Detect which cell encompasses the target text, then output its [x, y] center coordinate. 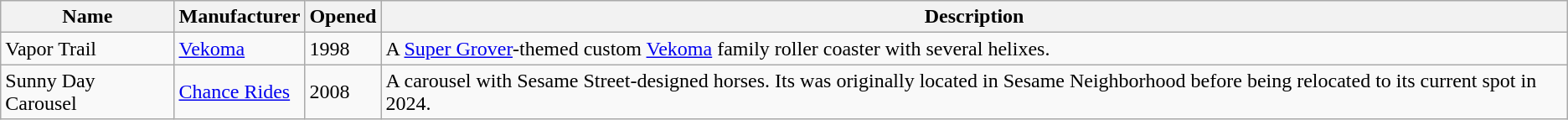
2008 [343, 92]
Chance Rides [240, 92]
A Super Grover-themed custom Vekoma family roller coaster with several helixes. [974, 49]
Description [974, 17]
Vapor Trail [87, 49]
Name [87, 17]
Vekoma [240, 49]
Opened [343, 17]
Sunny Day Carousel [87, 92]
Manufacturer [240, 17]
1998 [343, 49]
A carousel with Sesame Street-designed horses. Its was originally located in Sesame Neighborhood before being relocated to its current spot in 2024. [974, 92]
